Extract the (x, y) coordinate from the center of the cell holding the provided text.  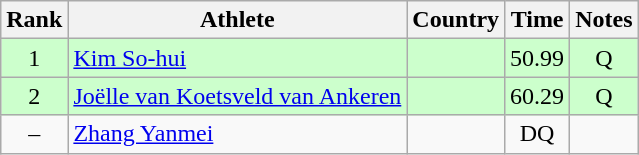
60.29 (538, 96)
1 (34, 58)
Zhang Yanmei (238, 134)
DQ (538, 134)
– (34, 134)
Time (538, 20)
Notes (604, 20)
Rank (34, 20)
Joëlle van Koetsveld van Ankeren (238, 96)
50.99 (538, 58)
Kim So-hui (238, 58)
Athlete (238, 20)
2 (34, 96)
Country (456, 20)
